Search for the cell housing the specified text and yield its [X, Y] center coordinate. 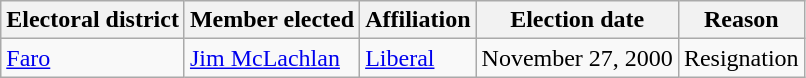
Resignation [741, 58]
Faro [93, 58]
Electoral district [93, 20]
Liberal [418, 58]
Affiliation [418, 20]
Member elected [272, 20]
Reason [741, 20]
Jim McLachlan [272, 58]
November 27, 2000 [577, 58]
Election date [577, 20]
